Output the [x, y] coordinate of the center of the cell containing the given text.  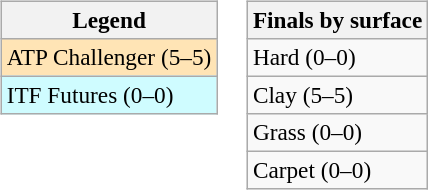
Grass (0–0) [337, 133]
Legend [108, 20]
Carpet (0–0) [337, 171]
ITF Futures (0–0) [108, 95]
Hard (0–0) [337, 57]
Clay (5–5) [337, 95]
Finals by surface [337, 20]
ATP Challenger (5–5) [108, 57]
